Output the (x, y) coordinate of the center of the cell containing the given text.  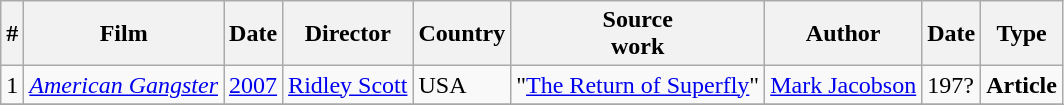
USA (462, 85)
Type (1022, 34)
Article (1022, 85)
1 (12, 85)
Ridley Scott (348, 85)
Sourcework (638, 34)
# (12, 34)
197? (952, 85)
Film (124, 34)
Director (348, 34)
American Gangster (124, 85)
2007 (254, 85)
Country (462, 34)
Author (844, 34)
"The Return of Superfly" (638, 85)
Mark Jacobson (844, 85)
